Find where the given text appears and provide that cell's center as [X, Y] coordinate. 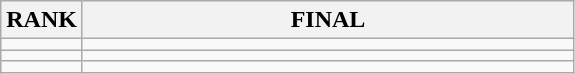
RANK [42, 20]
FINAL [328, 20]
